Scan for the cell matching the given text and deliver its [x, y] coordinate at center. 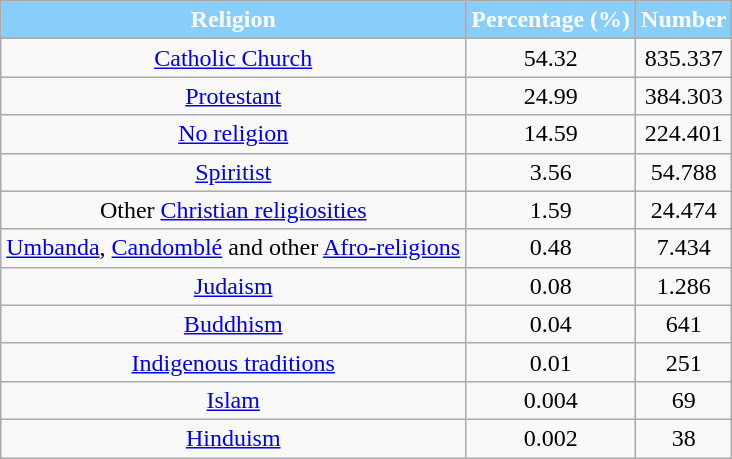
7.434 [684, 248]
251 [684, 362]
0.004 [551, 400]
Indigenous traditions [234, 362]
Other Christian religiosities [234, 210]
384.303 [684, 96]
Umbanda, Candomblé and other Afro-religions [234, 248]
24.99 [551, 96]
0.08 [551, 286]
Percentage (%) [551, 20]
0.01 [551, 362]
Buddhism [234, 324]
Protestant [234, 96]
641 [684, 324]
38 [684, 438]
Number [684, 20]
0.002 [551, 438]
No religion [234, 134]
0.48 [551, 248]
Catholic Church [234, 58]
1.286 [684, 286]
224.401 [684, 134]
Judaism [234, 286]
1.59 [551, 210]
Hinduism [234, 438]
14.59 [551, 134]
3.56 [551, 172]
0.04 [551, 324]
Spiritist [234, 172]
54.788 [684, 172]
835.337 [684, 58]
69 [684, 400]
24.474 [684, 210]
Religion [234, 20]
54.32 [551, 58]
Islam [234, 400]
